Extract the (X, Y) coordinate from the center of the cell holding the provided text.  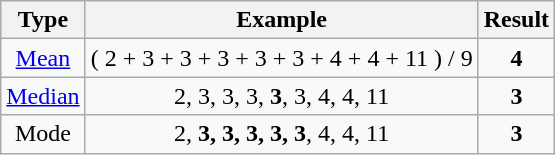
Mode (43, 134)
( 2 + 3 + 3 + 3 + 3 + 3 + 4 + 4 + 11 ) / 9 (282, 58)
Example (282, 20)
Result (516, 20)
Mean (43, 58)
Type (43, 20)
Median (43, 96)
4 (516, 58)
